Find where the given text appears and provide that cell's center as [X, Y] coordinate. 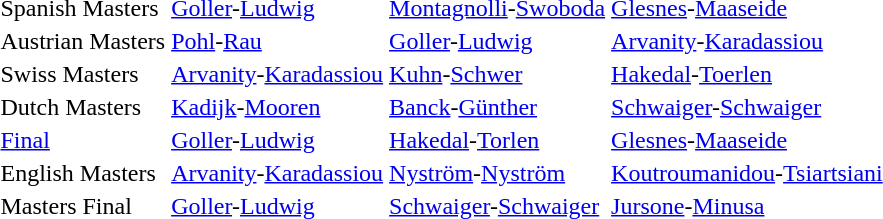
Banck-Günther [498, 107]
Kuhn-Schwer [498, 74]
Hakedal-Torlen [498, 140]
Kadijk-Mooren [278, 107]
Nyström-Nyström [498, 173]
Pohl-Rau [278, 41]
